For the text-containing cell, return its midpoint in (x, y) coordinate format. 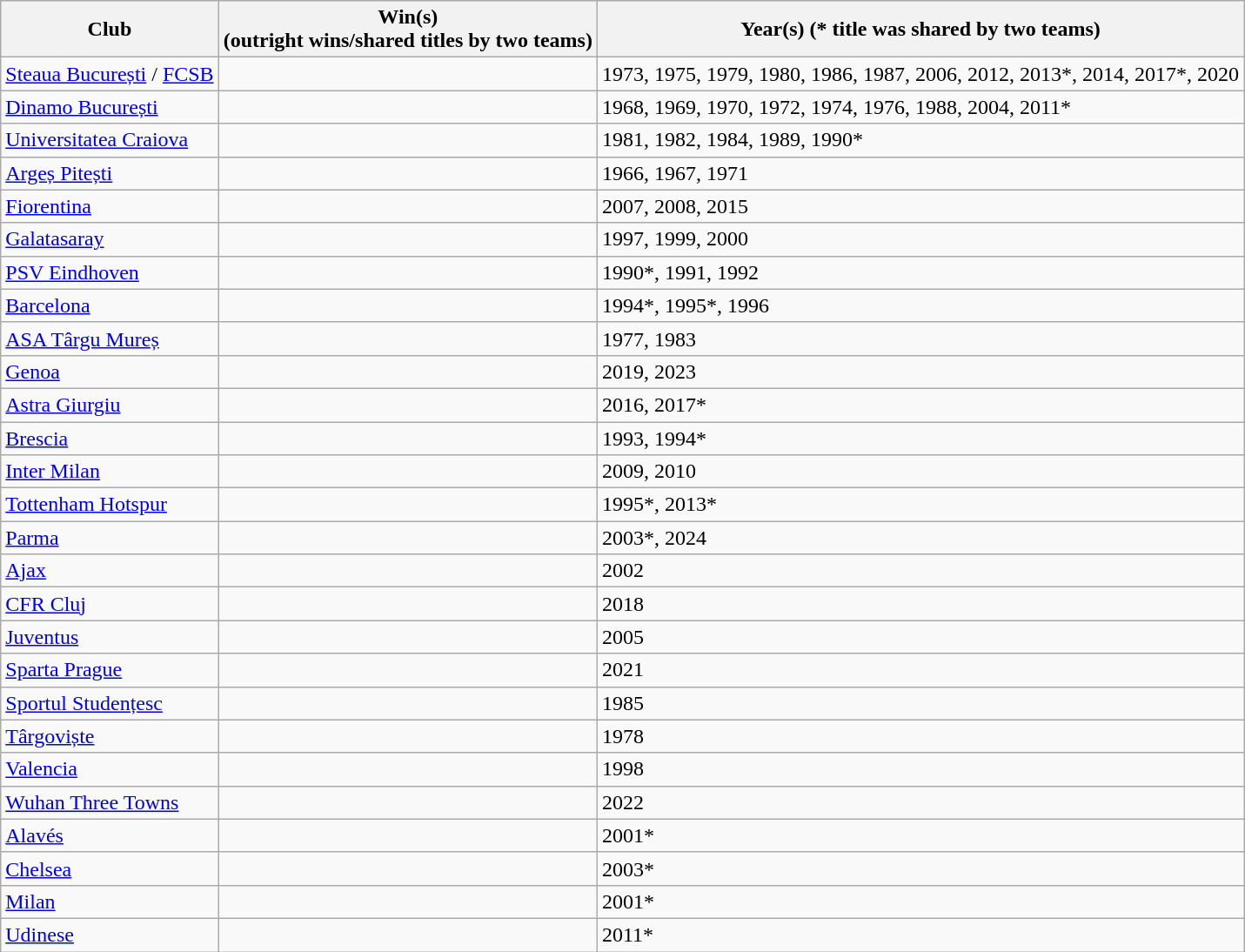
2007, 2008, 2015 (920, 206)
Win(s) (outright wins/shared titles by two teams) (407, 30)
2009, 2010 (920, 472)
1993, 1994* (920, 438)
Universitatea Craiova (110, 140)
2003* (920, 868)
Sparta Prague (110, 670)
Galatasaray (110, 239)
CFR Cluj (110, 604)
Genoa (110, 372)
Steaua București / FCSB (110, 74)
ASA Târgu Mureș (110, 339)
1997, 1999, 2000 (920, 239)
1968, 1969, 1970, 1972, 1974, 1976, 1988, 2004, 2011* (920, 107)
1977, 1983 (920, 339)
2018 (920, 604)
1966, 1967, 1971 (920, 173)
Târgoviște (110, 736)
Club (110, 30)
2021 (920, 670)
Wuhan Three Towns (110, 802)
2002 (920, 571)
Sportul Studențesc (110, 703)
Udinese (110, 935)
2016, 2017* (920, 405)
Inter Milan (110, 472)
Fiorentina (110, 206)
Milan (110, 902)
2011* (920, 935)
1978 (920, 736)
2019, 2023 (920, 372)
Astra Giurgiu (110, 405)
1985 (920, 703)
2005 (920, 637)
Year(s) (* title was shared by two teams) (920, 30)
2003*, 2024 (920, 538)
PSV Eindhoven (110, 272)
Juventus (110, 637)
Argeș Pitești (110, 173)
Valencia (110, 769)
1995*, 2013* (920, 505)
1973, 1975, 1979, 1980, 1986, 1987, 2006, 2012, 2013*, 2014, 2017*, 2020 (920, 74)
1998 (920, 769)
Parma (110, 538)
1994*, 1995*, 1996 (920, 305)
Barcelona (110, 305)
1990*, 1991, 1992 (920, 272)
Chelsea (110, 868)
Alavés (110, 835)
Dinamo București (110, 107)
Tottenham Hotspur (110, 505)
Brescia (110, 438)
Ajax (110, 571)
2022 (920, 802)
1981, 1982, 1984, 1989, 1990* (920, 140)
